Extract the [X, Y] coordinate from the center of the cell holding the provided text.  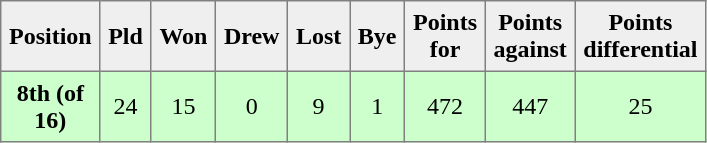
Bye [378, 36]
Points against [530, 36]
Position [50, 36]
Drew [252, 36]
1 [378, 106]
Lost [319, 36]
447 [530, 106]
0 [252, 106]
Won [184, 36]
15 [184, 106]
Points for [446, 36]
Pld [126, 36]
24 [126, 106]
9 [319, 106]
472 [446, 106]
8th (of 16) [50, 106]
Points differential [640, 36]
25 [640, 106]
